Search for the cell housing the specified text and yield its [X, Y] center coordinate. 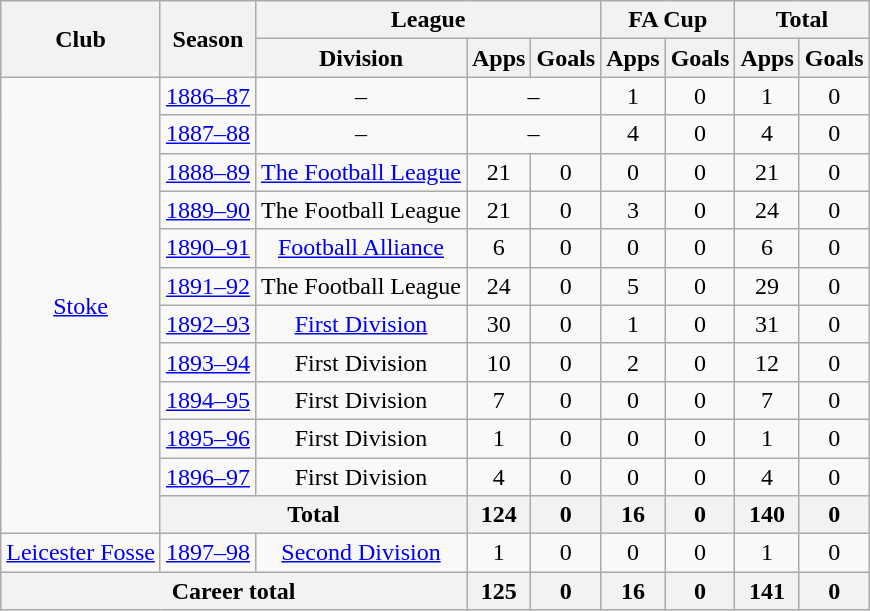
1897–98 [208, 553]
5 [633, 286]
Division [360, 58]
124 [498, 515]
1891–92 [208, 286]
Stoke [81, 306]
League [428, 20]
1887–88 [208, 134]
1892–93 [208, 324]
31 [767, 324]
12 [767, 362]
141 [767, 591]
3 [633, 210]
29 [767, 286]
Season [208, 39]
Football Alliance [360, 248]
1886–87 [208, 96]
2 [633, 362]
1889–90 [208, 210]
1895–96 [208, 438]
1894–95 [208, 400]
FA Cup [668, 20]
140 [767, 515]
Leicester Fosse [81, 553]
10 [498, 362]
Second Division [360, 553]
1890–91 [208, 248]
30 [498, 324]
Club [81, 39]
125 [498, 591]
1896–97 [208, 477]
Career total [234, 591]
1893–94 [208, 362]
1888–89 [208, 172]
